Provide the [x, y] coordinate of the cell's center where the given text is located.  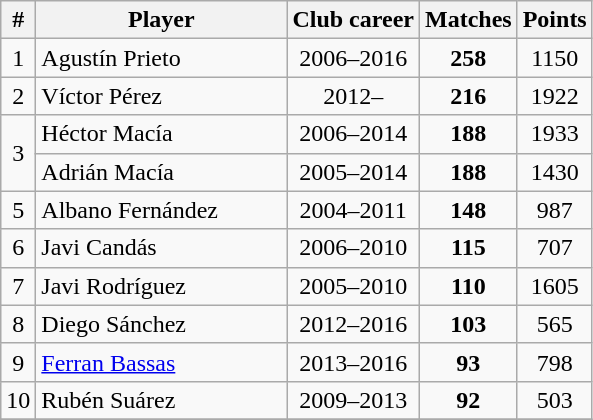
6 [18, 248]
1933 [554, 134]
987 [554, 210]
5 [18, 210]
1430 [554, 172]
2013–2016 [354, 362]
Albano Fernández [162, 210]
2012–2016 [354, 324]
9 [18, 362]
Diego Sánchez [162, 324]
Javi Candás [162, 248]
Club career [354, 20]
Player [162, 20]
2012– [354, 96]
2005–2014 [354, 172]
92 [468, 400]
Points [554, 20]
1922 [554, 96]
216 [468, 96]
1605 [554, 286]
707 [554, 248]
Agustín Prieto [162, 58]
2 [18, 96]
798 [554, 362]
110 [468, 286]
Rubén Suárez [162, 400]
258 [468, 58]
115 [468, 248]
Héctor Macía [162, 134]
103 [468, 324]
10 [18, 400]
7 [18, 286]
8 [18, 324]
503 [554, 400]
Javi Rodríguez [162, 286]
1150 [554, 58]
2005–2010 [354, 286]
Ferran Bassas [162, 362]
3 [18, 153]
1 [18, 58]
2006–2010 [354, 248]
93 [468, 362]
565 [554, 324]
148 [468, 210]
2009–2013 [354, 400]
2006–2016 [354, 58]
# [18, 20]
Víctor Pérez [162, 96]
Matches [468, 20]
2004–2011 [354, 210]
2006–2014 [354, 134]
Adrián Macía [162, 172]
